Return the [X, Y] coordinate for the center point of the cell that contains the specified text.  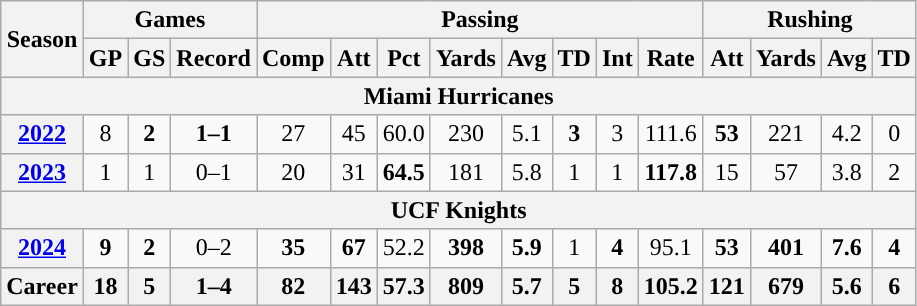
Int [617, 58]
2022 [42, 134]
5.6 [846, 286]
5.9 [526, 248]
Miami Hurricanes [459, 96]
2024 [42, 248]
Passing [480, 20]
52.2 [404, 248]
809 [466, 286]
Career [42, 286]
679 [786, 286]
64.5 [404, 172]
31 [354, 172]
UCF Knights [459, 210]
Season [42, 39]
5.1 [526, 134]
7.6 [846, 248]
Rate [670, 58]
0 [894, 134]
0–2 [214, 248]
18 [105, 286]
45 [354, 134]
6 [894, 286]
117.8 [670, 172]
9 [105, 248]
221 [786, 134]
Pct [404, 58]
GP [105, 58]
35 [293, 248]
2023 [42, 172]
5.8 [526, 172]
27 [293, 134]
398 [466, 248]
401 [786, 248]
3.8 [846, 172]
105.2 [670, 286]
121 [726, 286]
181 [466, 172]
Record [214, 58]
111.6 [670, 134]
57.3 [404, 286]
67 [354, 248]
Games [170, 20]
1–1 [214, 134]
20 [293, 172]
143 [354, 286]
82 [293, 286]
60.0 [404, 134]
95.1 [670, 248]
1–4 [214, 286]
Rushing [810, 20]
Comp [293, 58]
15 [726, 172]
0–1 [214, 172]
57 [786, 172]
GS [150, 58]
230 [466, 134]
5.7 [526, 286]
4.2 [846, 134]
